Search for the cell housing the specified text and yield its [X, Y] center coordinate. 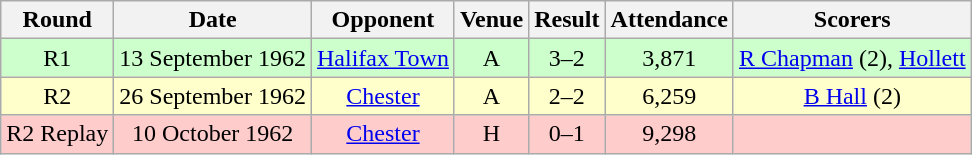
3,871 [669, 58]
Result [567, 20]
2–2 [567, 96]
Attendance [669, 20]
0–1 [567, 134]
R2 Replay [58, 134]
Scorers [852, 20]
Date [213, 20]
Round [58, 20]
3–2 [567, 58]
10 October 1962 [213, 134]
Venue [491, 20]
26 September 1962 [213, 96]
6,259 [669, 96]
13 September 1962 [213, 58]
9,298 [669, 134]
Halifax Town [384, 58]
R2 [58, 96]
H [491, 134]
Opponent [384, 20]
B Hall (2) [852, 96]
R1 [58, 58]
R Chapman (2), Hollett [852, 58]
